Search for the cell housing the specified text and yield its (x, y) center coordinate. 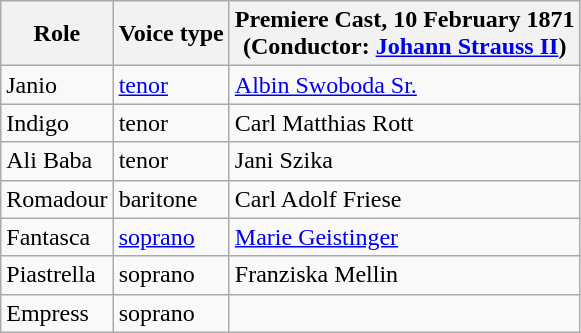
Carl Adolf Friese (404, 199)
Role (57, 34)
Premiere Cast, 10 February 1871 (Conductor: Johann Strauss II) (404, 34)
Franziska Mellin (404, 275)
Marie Geistinger (404, 237)
Piastrella (57, 275)
Jani Szika (404, 161)
Ali Baba (57, 161)
Voice type (171, 34)
Carl Matthias Rott (404, 123)
Romadour (57, 199)
baritone (171, 199)
Indigo (57, 123)
Fantasca (57, 237)
Albin Swoboda Sr. (404, 85)
Janio (57, 85)
Empress (57, 313)
